Identify which cell holds the provided text, then report its [X, Y] central coordinate. 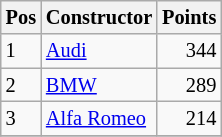
Pos [21, 17]
Points [189, 17]
289 [189, 85]
Alfa Romeo [99, 118]
2 [21, 85]
344 [189, 51]
BMW [99, 85]
Constructor [99, 17]
1 [21, 51]
214 [189, 118]
Audi [99, 51]
3 [21, 118]
